Search for the cell housing the specified text and yield its [x, y] center coordinate. 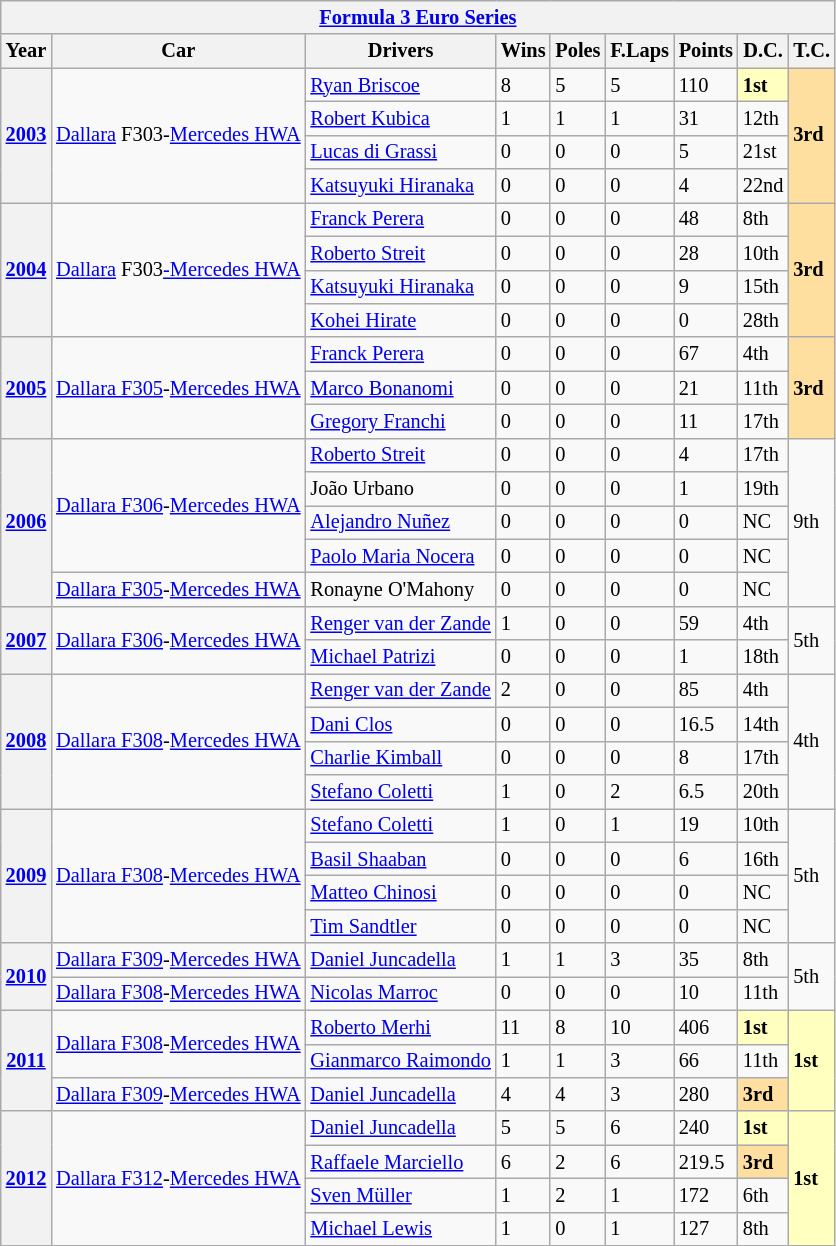
Sven Müller [400, 1195]
D.C. [763, 51]
Gianmarco Raimondo [400, 1061]
2005 [26, 388]
Dallara F312-Mercedes HWA [178, 1178]
Dani Clos [400, 724]
14th [763, 724]
Car [178, 51]
Raffaele Marciello [400, 1162]
31 [706, 118]
Tim Sandtler [400, 926]
João Urbano [400, 489]
19 [706, 825]
Ronayne O'Mahony [400, 589]
Ryan Briscoe [400, 85]
Marco Bonanomi [400, 388]
Basil Shaaban [400, 859]
2008 [26, 740]
2010 [26, 976]
Formula 3 Euro Series [418, 17]
16.5 [706, 724]
Paolo Maria Nocera [400, 556]
2006 [26, 522]
Drivers [400, 51]
28th [763, 320]
2009 [26, 876]
12th [763, 118]
9th [812, 522]
2011 [26, 1060]
F.Laps [639, 51]
19th [763, 489]
Michael Patrizi [400, 657]
Robert Kubica [400, 118]
Points [706, 51]
2012 [26, 1178]
6th [763, 1195]
28 [706, 253]
Roberto Merhi [400, 1027]
280 [706, 1094]
219.5 [706, 1162]
59 [706, 623]
Charlie Kimball [400, 758]
240 [706, 1128]
Lucas di Grassi [400, 152]
48 [706, 219]
Michael Lewis [400, 1229]
21st [763, 152]
T.C. [812, 51]
Gregory Franchi [400, 421]
2004 [26, 270]
16th [763, 859]
Year [26, 51]
Nicolas Marroc [400, 993]
Poles [578, 51]
Matteo Chinosi [400, 892]
9 [706, 287]
2003 [26, 136]
85 [706, 690]
110 [706, 85]
21 [706, 388]
Alejandro Nuñez [400, 522]
66 [706, 1061]
20th [763, 791]
172 [706, 1195]
406 [706, 1027]
22nd [763, 186]
Kohei Hirate [400, 320]
6.5 [706, 791]
18th [763, 657]
Wins [524, 51]
67 [706, 354]
2007 [26, 640]
127 [706, 1229]
15th [763, 287]
35 [706, 960]
